Pinpoint the cell where the given text exists, returning its (x, y) midpoint coordinate. 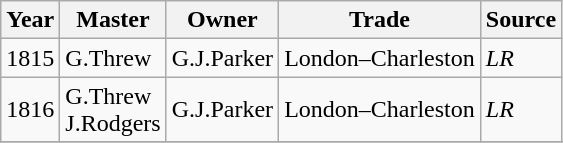
G.ThrewJ.Rodgers (113, 110)
1815 (30, 58)
Master (113, 20)
Owner (222, 20)
1816 (30, 110)
Source (520, 20)
Year (30, 20)
G.Threw (113, 58)
Trade (380, 20)
